Find where the given text appears and provide that cell's center as [x, y] coordinate. 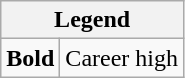
Bold [30, 58]
Legend [92, 20]
Career high [122, 58]
